Determine the (X, Y) coordinate at the center of the cell enclosing the given text.  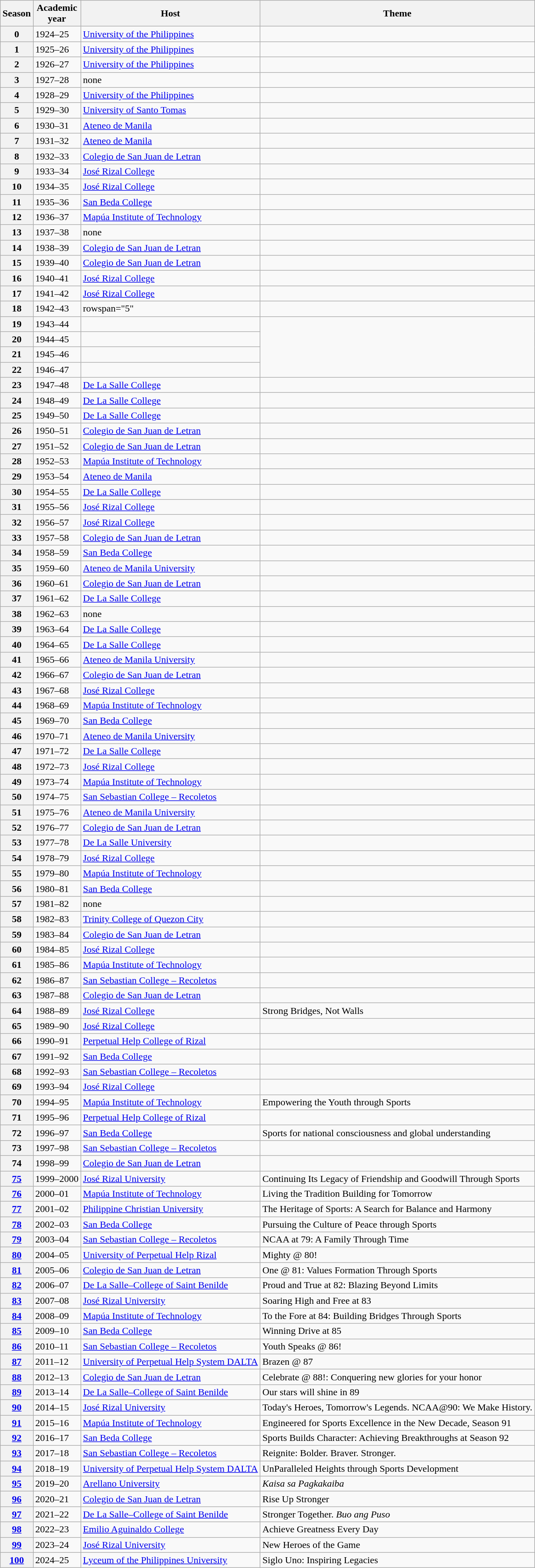
14 (17, 248)
Pursuing the Culture of Peace through Sports (398, 1224)
3 (17, 80)
17 (17, 293)
45 (17, 721)
100 (17, 1560)
1975–76 (57, 812)
63 (17, 995)
38 (17, 614)
49 (17, 782)
81 (17, 1270)
1937–38 (57, 233)
1979–80 (57, 873)
1960–61 (57, 583)
8 (17, 156)
27 (17, 446)
Empowering the Youth through Sports (398, 1102)
1972–73 (57, 767)
11 (17, 202)
Season (17, 14)
2015–16 (57, 1423)
NCAA at 79: A Family Through Time (398, 1240)
56 (17, 888)
Emilio Aguinaldo College (171, 1530)
7 (17, 141)
23 (17, 385)
36 (17, 583)
1964–65 (57, 644)
74 (17, 1163)
33 (17, 538)
1970–71 (57, 736)
1947–48 (57, 385)
1991–92 (57, 1056)
1957–58 (57, 538)
77 (17, 1209)
Soaring High and Free at 83 (398, 1301)
79 (17, 1240)
89 (17, 1392)
2006–07 (57, 1285)
2 (17, 65)
85 (17, 1331)
22 (17, 370)
Theme (398, 14)
51 (17, 812)
1 (17, 49)
1958–59 (57, 553)
82 (17, 1285)
1997–98 (57, 1148)
54 (17, 858)
To the Fore at 84: Building Bridges Through Sports (398, 1316)
65 (17, 1026)
48 (17, 767)
90 (17, 1407)
20 (17, 339)
10 (17, 186)
Mighty @ 80! (398, 1255)
37 (17, 599)
31 (17, 507)
University of Santo Tomas (171, 110)
Today's Heroes, Tomorrow's Legends. NCAA@90: We Make History. (398, 1407)
University of Perpetual Help Rizal (171, 1255)
1962–63 (57, 614)
2009–10 (57, 1331)
2007–08 (57, 1301)
50 (17, 797)
70 (17, 1102)
1954–55 (57, 492)
2008–09 (57, 1316)
25 (17, 415)
87 (17, 1362)
42 (17, 675)
Celebrate @ 88!: Conquering new glories for your honor (398, 1377)
29 (17, 477)
2004–05 (57, 1255)
5 (17, 110)
9 (17, 171)
55 (17, 873)
1949–50 (57, 415)
4 (17, 95)
Reignite: Bolder. Braver. Stronger. (398, 1453)
71 (17, 1117)
rowspan="5" (171, 309)
2005–06 (57, 1270)
1999–2000 (57, 1178)
1935–36 (57, 202)
72 (17, 1133)
69 (17, 1087)
84 (17, 1316)
1932–33 (57, 156)
46 (17, 736)
2017–18 (57, 1453)
94 (17, 1469)
98 (17, 1530)
The Heritage of Sports: A Search for Balance and Harmony (398, 1209)
1948–49 (57, 400)
78 (17, 1224)
2020–21 (57, 1499)
1976–77 (57, 827)
24 (17, 400)
Trinity College of Quezon City (171, 919)
57 (17, 904)
93 (17, 1453)
Siglo Uno: Inspiring Legacies (398, 1560)
1993–94 (57, 1087)
47 (17, 751)
1933–34 (57, 171)
30 (17, 492)
1969–70 (57, 721)
1978–79 (57, 858)
96 (17, 1499)
1943–44 (57, 324)
66 (17, 1041)
58 (17, 919)
Kaisa sa Pagkakaiba (398, 1484)
1965–66 (57, 660)
2016–17 (57, 1438)
53 (17, 843)
1953–54 (57, 477)
Rise Up Stronger (398, 1499)
39 (17, 629)
2018–19 (57, 1469)
1988–89 (57, 1011)
1939–40 (57, 263)
1966–67 (57, 675)
92 (17, 1438)
41 (17, 660)
New Heroes of the Game (398, 1545)
75 (17, 1178)
UnParalleled Heights through Sports Development (398, 1469)
2010–11 (57, 1346)
16 (17, 278)
Continuing Its Legacy of Friendship and Goodwill Through Sports (398, 1178)
2003–04 (57, 1240)
67 (17, 1056)
26 (17, 431)
13 (17, 233)
1926–27 (57, 65)
1984–85 (57, 950)
Sports Builds Character: Achieving Breakthroughs at Season 92 (398, 1438)
43 (17, 690)
2001–02 (57, 1209)
1994–95 (57, 1102)
73 (17, 1148)
1942–43 (57, 309)
2021–22 (57, 1514)
1931–32 (57, 141)
1941–42 (57, 293)
1990–91 (57, 1041)
Living the Tradition Building for Tomorrow (398, 1194)
2012–13 (57, 1377)
1940–41 (57, 278)
12 (17, 217)
52 (17, 827)
1925–26 (57, 49)
1928–29 (57, 95)
Lyceum of the Philippines University (171, 1560)
1974–75 (57, 797)
44 (17, 706)
18 (17, 309)
1971–72 (57, 751)
Youth Speaks @ 86! (398, 1346)
88 (17, 1377)
1986–87 (57, 980)
19 (17, 324)
91 (17, 1423)
61 (17, 965)
1983–84 (57, 935)
95 (17, 1484)
1989–90 (57, 1026)
76 (17, 1194)
1995–96 (57, 1117)
2013–14 (57, 1392)
80 (17, 1255)
86 (17, 1346)
1973–74 (57, 782)
Host (171, 14)
32 (17, 522)
1934–35 (57, 186)
De La Salle University (171, 843)
Academicyear (57, 14)
1938–39 (57, 248)
Stronger Together. Buo ang Puso (398, 1514)
Winning Drive at 85 (398, 1331)
35 (17, 568)
64 (17, 1011)
83 (17, 1301)
1956–57 (57, 522)
97 (17, 1514)
0 (17, 34)
1987–88 (57, 995)
Our stars will shine in 89 (398, 1392)
2002–03 (57, 1224)
Strong Bridges, Not Walls (398, 1011)
2022–23 (57, 1530)
Arellano University (171, 1484)
1985–86 (57, 965)
62 (17, 980)
1945–46 (57, 354)
2011–12 (57, 1362)
1944–45 (57, 339)
1998–99 (57, 1163)
Achieve Greatness Every Day (398, 1530)
1955–56 (57, 507)
60 (17, 950)
1977–78 (57, 843)
Sports for national consciousness and global understanding (398, 1133)
6 (17, 125)
1929–30 (57, 110)
1968–69 (57, 706)
1952–53 (57, 461)
21 (17, 354)
1967–68 (57, 690)
Engineered for Sports Excellence in the New Decade, Season 91 (398, 1423)
40 (17, 644)
2024–25 (57, 1560)
68 (17, 1072)
1936–37 (57, 217)
1961–62 (57, 599)
1959–60 (57, 568)
Proud and True at 82: Blazing Beyond Limits (398, 1285)
1930–31 (57, 125)
2019–20 (57, 1484)
1951–52 (57, 446)
1963–64 (57, 629)
2023–24 (57, 1545)
One @ 81: Values Formation Through Sports (398, 1270)
1927–28 (57, 80)
1950–51 (57, 431)
1946–47 (57, 370)
Brazen @ 87 (398, 1362)
1980–81 (57, 888)
2000–01 (57, 1194)
2014–15 (57, 1407)
Philippine Christian University (171, 1209)
28 (17, 461)
1996–97 (57, 1133)
1982–83 (57, 919)
1924–25 (57, 34)
1981–82 (57, 904)
15 (17, 263)
99 (17, 1545)
1992–93 (57, 1072)
59 (17, 935)
34 (17, 553)
